Return [x, y] of the center of cell containing provided text 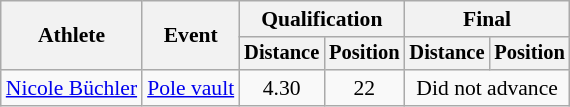
22 [364, 88]
Final [486, 19]
Athlete [72, 36]
Qualification [322, 19]
4.30 [282, 88]
Did not advance [486, 88]
Event [190, 36]
Nicole Büchler [72, 88]
Pole vault [190, 88]
